Provide the [X, Y] coordinate of the cell's center where the given text is located.  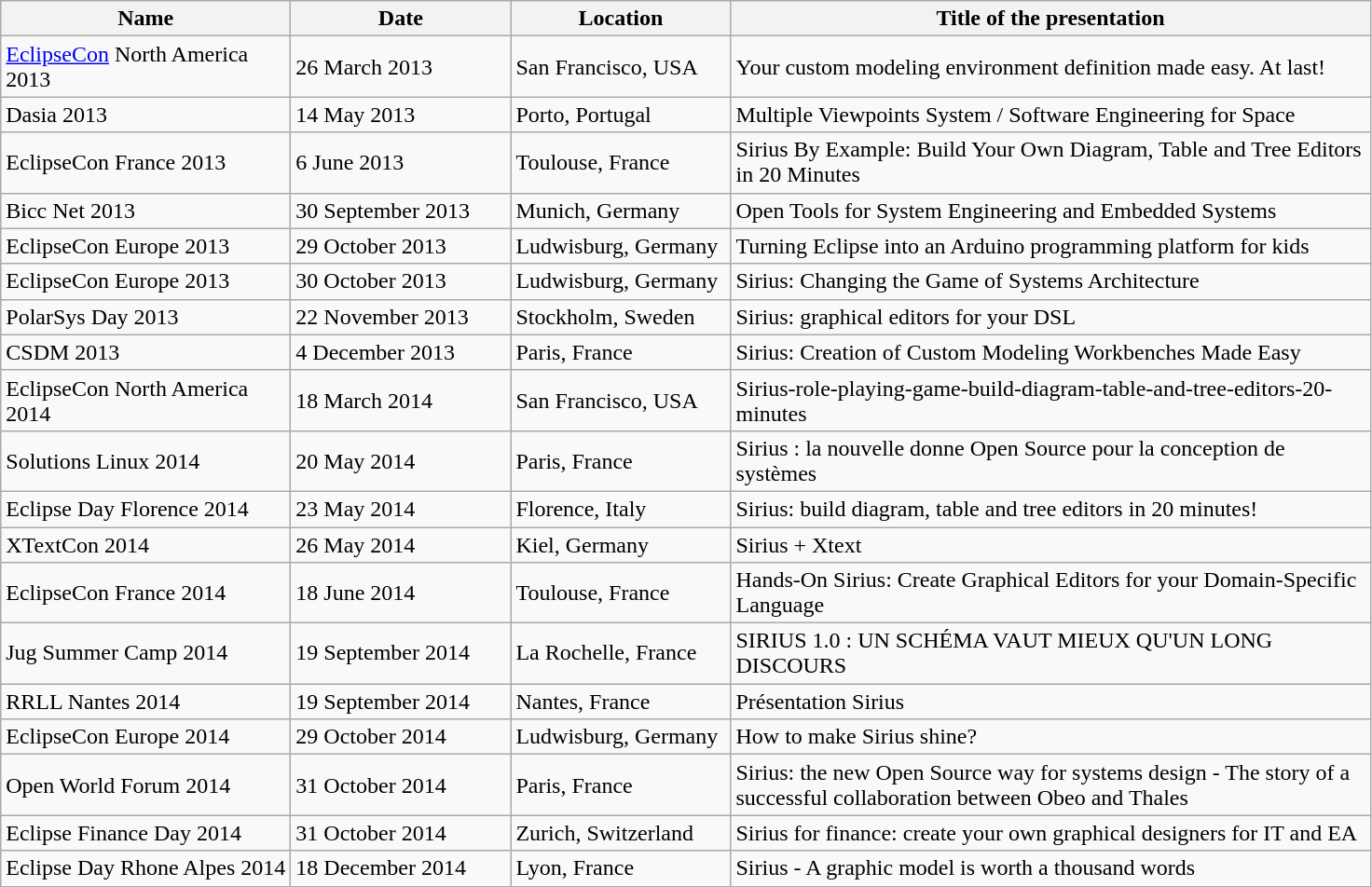
Sirius-role-playing-game-build-diagram-table-and-tree-editors-20-minutes [1050, 401]
26 March 2013 [401, 67]
Sirius + Xtext [1050, 545]
20 May 2014 [401, 460]
La Rochelle, France [621, 654]
Sirius : la nouvelle donne Open Source pour la conception de systèmes [1050, 460]
XTextCon 2014 [145, 545]
Location [621, 19]
Zurich, Switzerland [621, 833]
Munich, Germany [621, 211]
CSDM 2013 [145, 352]
Name [145, 19]
29 October 2013 [401, 246]
Porto, Portugal [621, 115]
14 May 2013 [401, 115]
EclipseCon France 2013 [145, 162]
Hands-On Sirius: Create Graphical Editors for your Domain-Specific Language [1050, 593]
Open World Forum 2014 [145, 785]
22 November 2013 [401, 317]
30 October 2013 [401, 281]
Dasia 2013 [145, 115]
Eclipse Day Rhone Alpes 2014 [145, 868]
Kiel, Germany [621, 545]
Présentation Sirius [1050, 702]
EclipseCon Europe 2014 [145, 737]
Date [401, 19]
Jug Summer Camp 2014 [145, 654]
18 June 2014 [401, 593]
6 June 2013 [401, 162]
4 December 2013 [401, 352]
RRLL Nantes 2014 [145, 702]
Turning Eclipse into an Arduino programming platform for kids [1050, 246]
30 September 2013 [401, 211]
EclipseCon North America 2013 [145, 67]
Your custom modeling environment definition made easy. At last! [1050, 67]
Sirius for finance: create your own graphical designers for IT and EA [1050, 833]
Sirius: Changing the Game of Systems Architecture [1050, 281]
Sirius: build diagram, table and tree editors in 20 minutes! [1050, 509]
29 October 2014 [401, 737]
SIRIUS 1.0 : UN SCHÉMA VAUT MIEUX QU'UN LONG DISCOURS [1050, 654]
23 May 2014 [401, 509]
Florence, Italy [621, 509]
Title of the presentation [1050, 19]
Sirius: Creation of Custom Modeling Workbenches Made Easy [1050, 352]
Sirius - A graphic model is worth a thousand words [1050, 868]
Open Tools for System Engineering and Embedded Systems [1050, 211]
Sirius By Example: Build Your Own Diagram, Table and Tree Editors in 20 Minutes [1050, 162]
PolarSys Day 2013 [145, 317]
26 May 2014 [401, 545]
Multiple Viewpoints System / Software Engineering for Space [1050, 115]
Sirius: graphical editors for your DSL [1050, 317]
Eclipse Finance Day 2014 [145, 833]
Lyon, France [621, 868]
EclipseCon North America 2014 [145, 401]
Bicc Net 2013 [145, 211]
Nantes, France [621, 702]
18 December 2014 [401, 868]
Solutions Linux 2014 [145, 460]
Eclipse Day Florence 2014 [145, 509]
EclipseCon France 2014 [145, 593]
Stockholm, Sweden [621, 317]
How to make Sirius shine? [1050, 737]
Sirius: the new Open Source way for systems design - The story of a successful collaboration between Obeo and Thales [1050, 785]
18 March 2014 [401, 401]
